Find where the given text appears and provide that cell's center as (X, Y) coordinate. 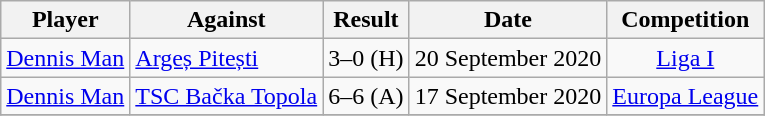
Player (66, 20)
6–6 (A) (366, 96)
TSC Bačka Topola (226, 96)
Argeș Pitești (226, 58)
Against (226, 20)
Competition (686, 20)
Europa League (686, 96)
20 September 2020 (508, 58)
3–0 (H) (366, 58)
Liga I (686, 58)
17 September 2020 (508, 96)
Result (366, 20)
Date (508, 20)
